Output the (x, y) coordinate of the center of the cell containing the given text.  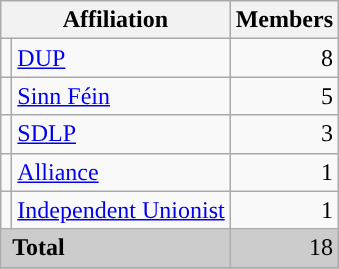
Total (116, 248)
3 (284, 134)
5 (284, 96)
Sinn Féin (121, 96)
8 (284, 58)
Affiliation (116, 20)
Independent Unionist (121, 210)
18 (284, 248)
DUP (121, 58)
Alliance (121, 172)
Members (284, 20)
SDLP (121, 134)
